Output the (x, y) coordinate of the center of the cell containing the given text.  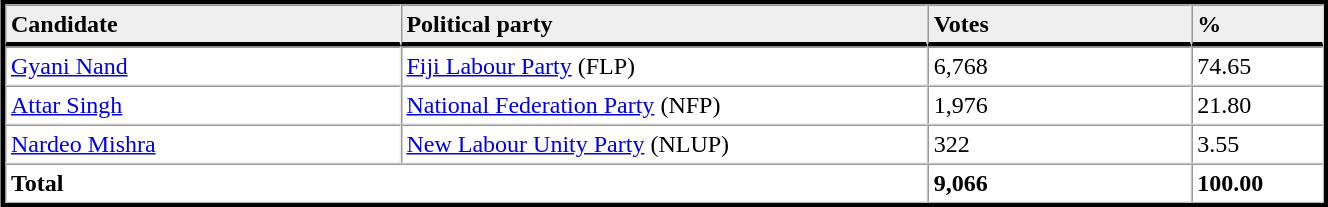
322 (1060, 144)
National Federation Party (NFP) (664, 106)
Nardeo Mishra (202, 144)
100.00 (1257, 184)
9,066 (1060, 184)
6,768 (1060, 66)
Gyani Nand (202, 66)
74.65 (1257, 66)
21.80 (1257, 106)
1,976 (1060, 106)
3.55 (1257, 144)
Candidate (202, 25)
% (1257, 25)
New Labour Unity Party (NLUP) (664, 144)
Votes (1060, 25)
Political party (664, 25)
Total (466, 184)
Fiji Labour Party (FLP) (664, 66)
Attar Singh (202, 106)
